Detect which cell encompasses the target text, then output its (X, Y) center coordinate. 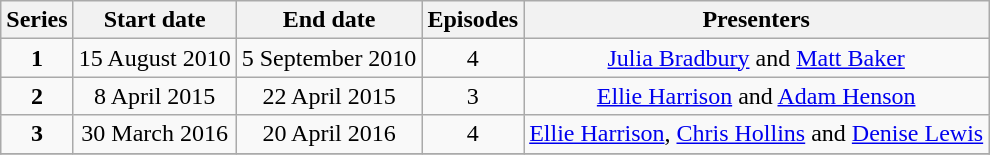
Start date (154, 20)
End date (329, 20)
2 (37, 96)
Ellie Harrison and Adam Henson (756, 96)
1 (37, 58)
Series (37, 20)
5 September 2010 (329, 58)
30 March 2016 (154, 134)
22 April 2015 (329, 96)
Episodes (473, 20)
Presenters (756, 20)
Julia Bradbury and Matt Baker (756, 58)
Ellie Harrison, Chris Hollins and Denise Lewis (756, 134)
20 April 2016 (329, 134)
15 August 2010 (154, 58)
8 April 2015 (154, 96)
